Return the (X, Y) coordinate for the center point of the cell that contains the specified text.  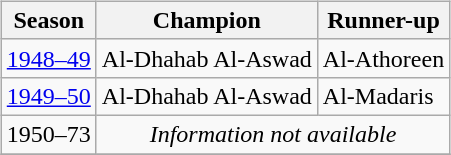
Al-Madaris (383, 96)
Runner-up (383, 20)
Champion (206, 20)
Information not available (272, 134)
Season (48, 20)
1948–49 (48, 58)
Al-Athoreen (383, 58)
1950–73 (48, 134)
1949–50 (48, 96)
